Search for the cell housing the specified text and yield its [x, y] center coordinate. 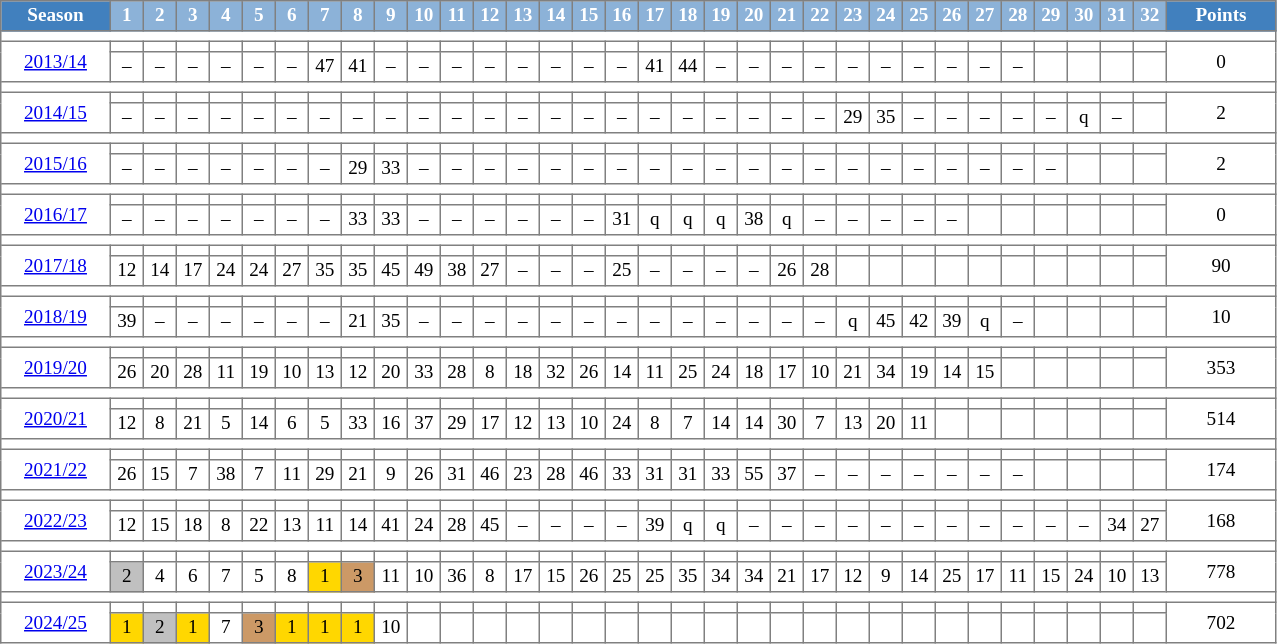
36 [456, 577]
702 [1221, 622]
2024/25 [56, 622]
49 [424, 271]
Season [56, 16]
90 [1221, 265]
2022/23 [56, 520]
2018/19 [56, 316]
55 [754, 475]
Points [1221, 16]
2017/18 [56, 265]
353 [1221, 367]
2016/17 [56, 214]
2015/16 [56, 163]
2021/22 [56, 469]
2023/24 [56, 571]
168 [1221, 520]
2013/14 [56, 61]
44 [688, 67]
2019/20 [56, 367]
47 [324, 67]
2014/15 [56, 112]
778 [1221, 571]
42 [918, 322]
514 [1221, 418]
2020/21 [56, 418]
174 [1221, 469]
